From the cell containing the given text, extract its center point as (X, Y) coordinate. 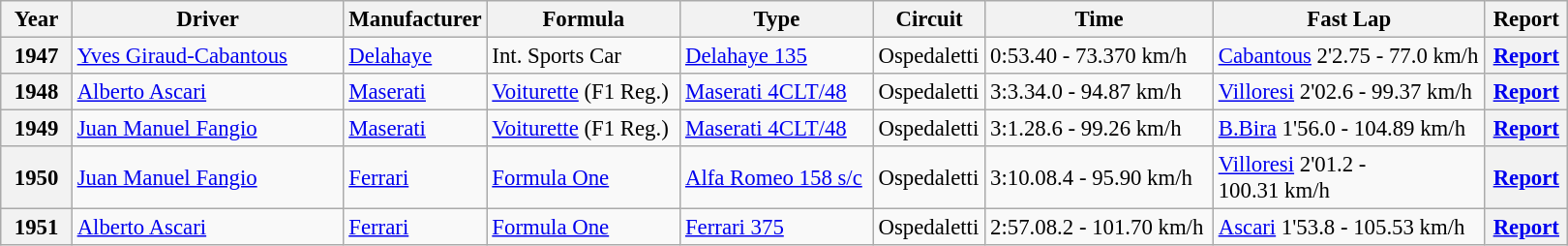
2:57.08.2 - 101.70 km/h (1100, 228)
Formula (584, 19)
Time (1100, 19)
Ascari 1'53.8 - 105.53 km/h (1349, 228)
Type (777, 19)
1947 (37, 56)
Delahaye (415, 56)
Manufacturer (415, 19)
Fast Lap (1349, 19)
3:1.28.6 - 99.26 km/h (1100, 129)
Delahaye 135 (777, 56)
B.Bira 1'56.0 - 104.89 km/h (1349, 129)
Ferrari 375 (777, 228)
1949 (37, 129)
Alfa Romeo 158 s/c (777, 178)
3:10.08.4 - 95.90 km/h (1100, 178)
1950 (37, 178)
1948 (37, 92)
Year (37, 19)
Cabantous 2'2.75 - 77.0 km/h (1349, 56)
Int. Sports Car (584, 56)
Villoresi 2'01.2 - 100.31 km/h (1349, 178)
1951 (37, 228)
3:3.34.0 - 94.87 km/h (1100, 92)
0:53.40 - 73.370 km/h (1100, 56)
Driver (207, 19)
Yves Giraud-Cabantous (207, 56)
Circuit (929, 19)
Villoresi 2'02.6 - 99.37 km/h (1349, 92)
